From the cell containing the given text, extract its center point as (X, Y) coordinate. 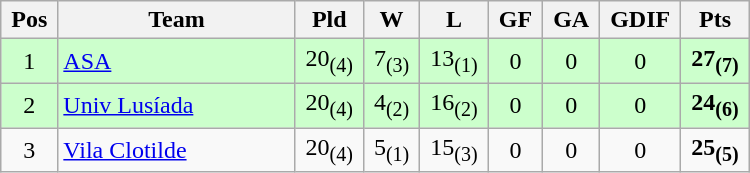
Univ Lusíada (176, 105)
GF (515, 20)
16(2) (454, 105)
1 (30, 61)
Pld (329, 20)
13(1) (454, 61)
4(2) (391, 105)
2 (30, 105)
15(3) (454, 150)
24(6) (716, 105)
5(1) (391, 150)
27(7) (716, 61)
Pts (716, 20)
Pos (30, 20)
GA (572, 20)
3 (30, 150)
GDIF (640, 20)
Team (176, 20)
L (454, 20)
7(3) (391, 61)
Vila Clotilde (176, 150)
W (391, 20)
25(5) (716, 150)
ASA (176, 61)
